Locate the cell with the specified text and output its [x, y] center coordinate. 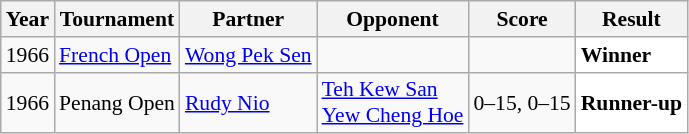
Wong Pek Sen [248, 55]
Tournament [117, 19]
Runner-up [632, 102]
Partner [248, 19]
Winner [632, 55]
0–15, 0–15 [522, 102]
Teh Kew San Yew Cheng Hoe [393, 102]
French Open [117, 55]
Penang Open [117, 102]
Rudy Nio [248, 102]
Opponent [393, 19]
Score [522, 19]
Year [28, 19]
Result [632, 19]
